Determine the (x, y) coordinate at the center of the cell enclosing the given text.  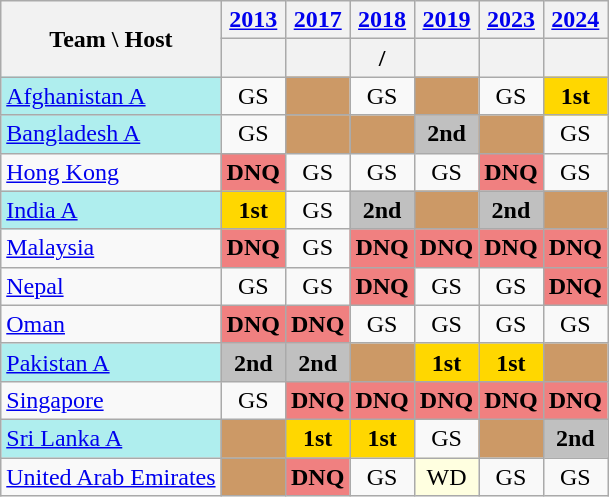
Bangladesh A (111, 134)
Sri Lanka A (111, 438)
2024 (575, 20)
Malaysia (111, 248)
2017 (317, 20)
2019 (446, 20)
Team \ Host (111, 39)
/ (382, 58)
2013 (253, 20)
2018 (382, 20)
2023 (511, 20)
Pakistan A (111, 362)
WD (446, 477)
Nepal (111, 286)
India A (111, 210)
Singapore (111, 400)
United Arab Emirates (111, 477)
Oman (111, 324)
Hong Kong (111, 172)
Afghanistan A (111, 96)
